Locate the cell with the specified text and output its (x, y) center coordinate. 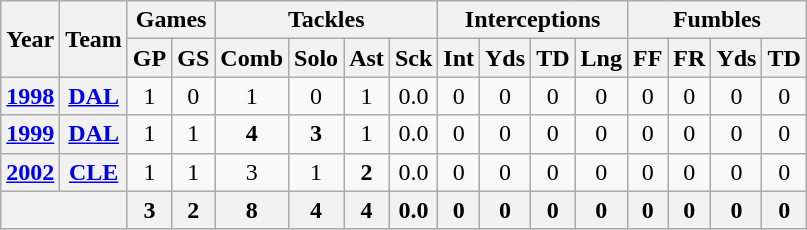
Sck (413, 58)
2002 (30, 172)
FR (690, 58)
1998 (30, 96)
Int (459, 58)
Tackles (326, 20)
Team (94, 39)
Interceptions (533, 20)
Solo (316, 58)
Comb (252, 58)
FF (647, 58)
Lng (601, 58)
Games (170, 20)
GS (194, 58)
1999 (30, 134)
Fumbles (716, 20)
GP (149, 58)
Year (30, 39)
CLE (94, 172)
Ast (367, 58)
8 (252, 210)
